Return [X, Y] of the center of cell containing provided text 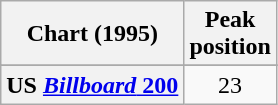
23 [230, 85]
Peakposition [230, 34]
Chart (1995) [92, 34]
US Billboard 200 [92, 85]
